Scan for the cell matching the given text and deliver its (x, y) coordinate at center. 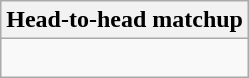
Head-to-head matchup (125, 20)
